Extract the (x, y) coordinate from the center of the cell holding the provided text.  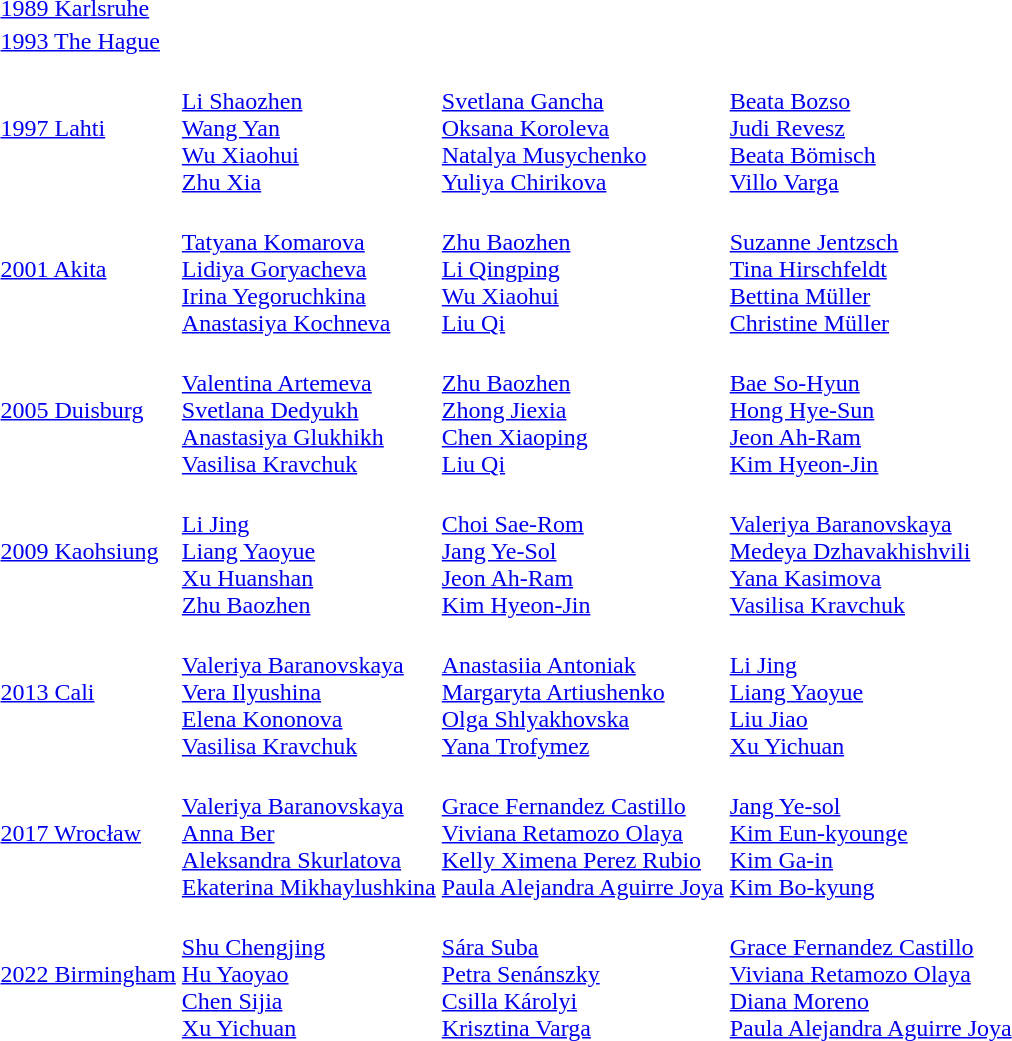
Anastasiia AntoniakMargaryta ArtiushenkoOlga ShlyakhovskaYana Trofymez (582, 692)
Choi Sae-RomJang Ye-SolJeon Ah-RamKim Hyeon-Jin (582, 551)
Zhu BaozhenLi QingpingWu XiaohuiLiu Qi (582, 269)
Zhu BaozhenZhong JiexiaChen XiaopingLiu Qi (582, 410)
Grace Fernandez CastilloViviana Retamozo OlayaKelly Ximena Perez RubioPaula Alejandra Aguirre Joya (582, 833)
Tatyana KomarovaLidiya GoryachevaIrina YegoruchkinaAnastasiya Kochneva (308, 269)
Valentina ArtemevaSvetlana DedyukhAnastasiya GlukhikhVasilisa Kravchuk (308, 410)
Valeriya BaranovskayaAnna BerAleksandra SkurlatovaEkaterina Mikhaylushkina (308, 833)
Li JingLiang YaoyueXu HuanshanZhu Baozhen (308, 551)
Li ShaozhenWang YanWu XiaohuiZhu Xia (308, 128)
Valeriya BaranovskayaVera IlyushinaElena KononovaVasilisa Kravchuk (308, 692)
Svetlana GanchaOksana KorolevaNatalya MusychenkoYuliya Chirikova (582, 128)
